Return the [x, y] coordinate for the center point of the cell that contains the specified text.  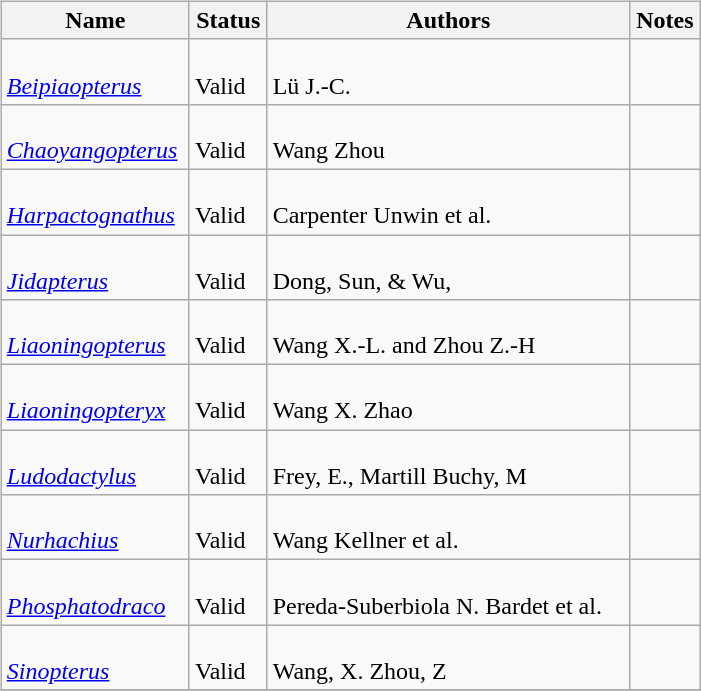
Liaoningopteryx [95, 398]
Wang Zhou [443, 136]
Status [228, 20]
Beipiaopterus [95, 72]
Liaoningopterus [95, 332]
Sinopterus [95, 658]
Nurhachius [95, 528]
Jidapterus [95, 266]
Wang X. Zhao [443, 398]
Phosphatodraco [95, 592]
Chaoyangopterus [95, 136]
Authors [448, 20]
Notes [664, 20]
Pereda-Suberbiola N. Bardet et al. [443, 592]
Wang X.-L. and Zhou Z.-H [443, 332]
Harpactognathus [95, 202]
Ludodactylus [95, 462]
Wang, X. Zhou, Z [443, 658]
Frey, E., Martill Buchy, M [443, 462]
Lü J.-C. [443, 72]
Name [95, 20]
Wang Kellner et al. [443, 528]
Carpenter Unwin et al. [443, 202]
Dong, Sun, & Wu, [443, 266]
